Search for the cell housing the specified text and yield its (x, y) center coordinate. 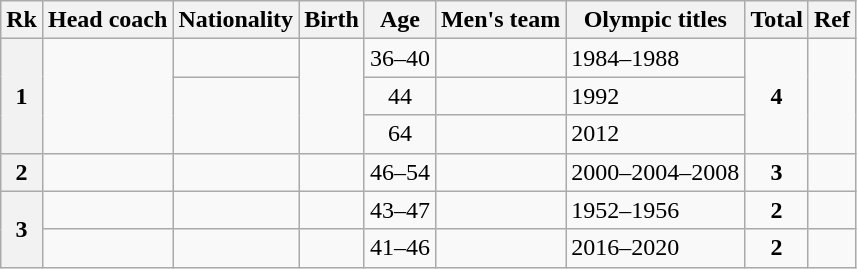
2016–2020 (656, 248)
Ref (832, 20)
1984–1988 (656, 58)
2000–2004–2008 (656, 172)
Nationality (236, 20)
36–40 (400, 58)
1952–1956 (656, 210)
64 (400, 134)
43–47 (400, 210)
41–46 (400, 248)
Rk (22, 20)
1 (22, 96)
Age (400, 20)
2012 (656, 134)
Olympic titles (656, 20)
Men's team (500, 20)
Birth (332, 20)
Total (777, 20)
44 (400, 96)
1992 (656, 96)
46–54 (400, 172)
4 (777, 96)
Head coach (107, 20)
